Search for the cell housing the specified text and yield its [X, Y] center coordinate. 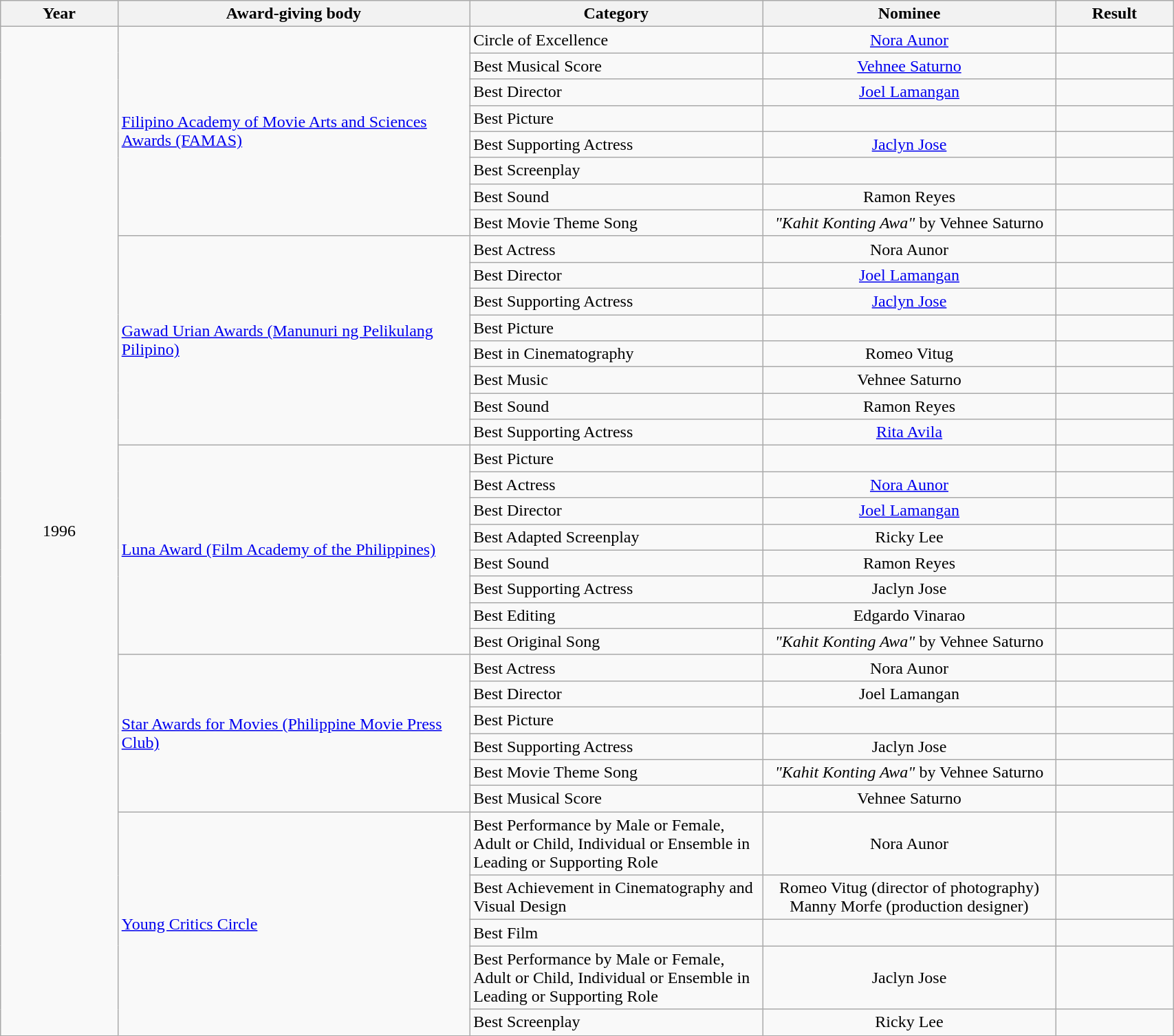
Gawad Urian Awards (Manunuri ng Pelikulang Pilipino) [293, 340]
Filipino Academy of Movie Arts and Sciences Awards (FAMAS) [293, 131]
Best Film [616, 933]
Nominee [909, 14]
Best Achievement in Cinematography and Visual Design [616, 898]
Star Awards for Movies (Philippine Movie Press Club) [293, 733]
Edgardo Vinarao [909, 615]
Romeo Vitug (director of photography)Manny Morfe (production designer) [909, 898]
Best Music [616, 380]
Year [59, 14]
Result [1114, 14]
Best in Cinematography [616, 354]
Young Critics Circle [293, 924]
Award-giving body [293, 14]
Best Original Song [616, 641]
Best Adapted Screenplay [616, 537]
Circle of Excellence [616, 40]
Best Editing [616, 615]
Category [616, 14]
1996 [59, 531]
Romeo Vitug [909, 354]
Rita Avila [909, 432]
Luna Award (Film Academy of the Philippines) [293, 550]
